Detect which cell encompasses the target text, then output its (x, y) center coordinate. 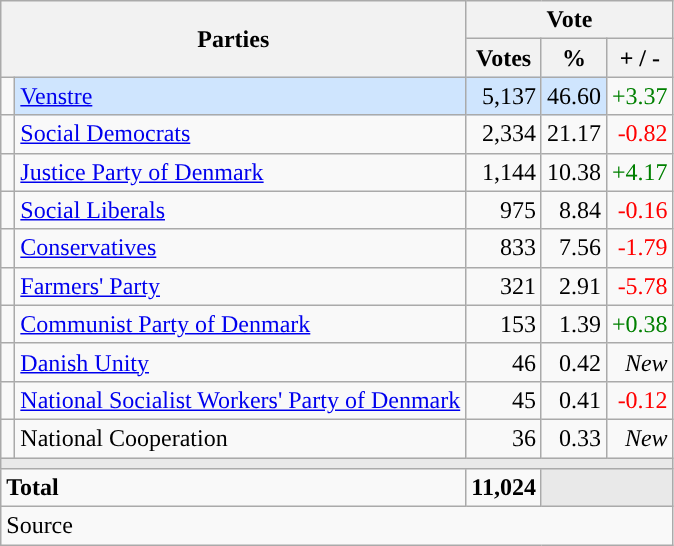
975 (504, 210)
1.39 (574, 324)
Social Democrats (240, 134)
Farmers' Party (240, 286)
833 (504, 248)
21.17 (574, 134)
-0.16 (640, 210)
Social Liberals (240, 210)
Vote (570, 20)
Danish Unity (240, 362)
2.91 (574, 286)
2,334 (504, 134)
-1.79 (640, 248)
-5.78 (640, 286)
0.33 (574, 438)
+4.17 (640, 172)
7.56 (574, 248)
5,137 (504, 96)
1,144 (504, 172)
Source (337, 526)
-0.12 (640, 400)
46 (504, 362)
11,024 (504, 488)
8.84 (574, 210)
10.38 (574, 172)
Total (234, 488)
Parties (234, 39)
46.60 (574, 96)
Justice Party of Denmark (240, 172)
36 (504, 438)
National Socialist Workers' Party of Denmark (240, 400)
+0.38 (640, 324)
Communist Party of Denmark (240, 324)
National Cooperation (240, 438)
45 (504, 400)
0.42 (574, 362)
Venstre (240, 96)
Conservatives (240, 248)
+ / - (640, 58)
321 (504, 286)
153 (504, 324)
% (574, 58)
-0.82 (640, 134)
0.41 (574, 400)
+3.37 (640, 96)
Votes (504, 58)
